Locate the cell with the specified text and output its [x, y] center coordinate. 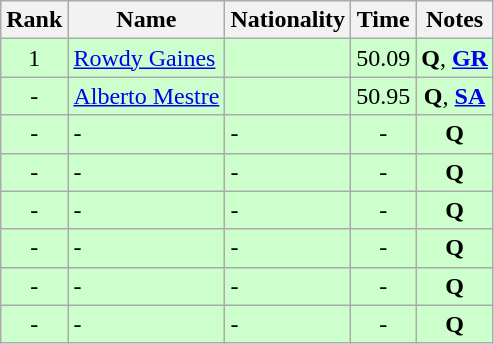
Notes [455, 20]
50.95 [384, 96]
1 [34, 58]
Rowdy Gaines [146, 58]
Rank [34, 20]
50.09 [384, 58]
Name [146, 20]
Time [384, 20]
Q, SA [455, 96]
Nationality [288, 20]
Q, GR [455, 58]
Alberto Mestre [146, 96]
